Return the [x, y] coordinate for the center point of the cell that contains the specified text.  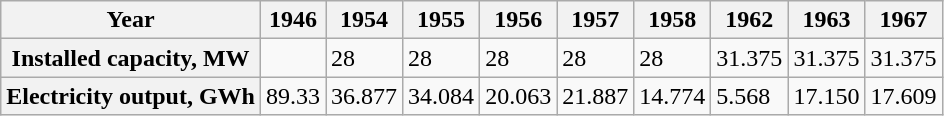
36.877 [364, 96]
1956 [518, 20]
Year [131, 20]
34.084 [442, 96]
1967 [904, 20]
21.887 [596, 96]
17.609 [904, 96]
1954 [364, 20]
14.774 [672, 96]
Electricity output, GWh [131, 96]
1963 [826, 20]
1958 [672, 20]
1946 [292, 20]
89.33 [292, 96]
1957 [596, 20]
17.150 [826, 96]
20.063 [518, 96]
5.568 [750, 96]
1962 [750, 20]
1955 [442, 20]
Installed capacity, MW [131, 58]
